Detect which cell encompasses the target text, then output its (X, Y) center coordinate. 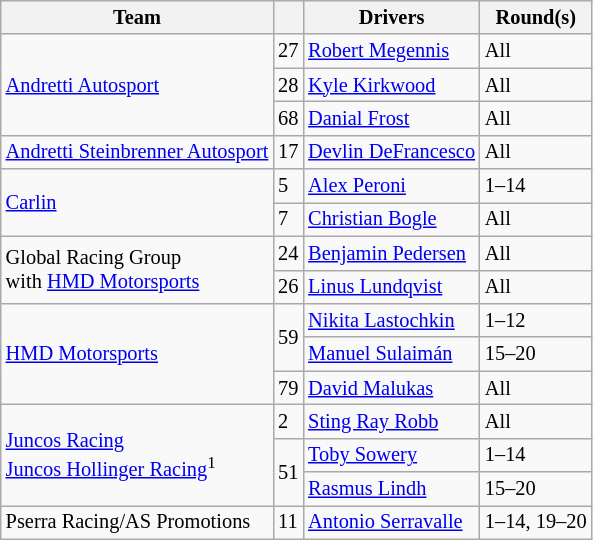
Carlin (137, 202)
Rasmus Lindh (392, 489)
Juncos RacingJuncos Hollinger Racing1 (137, 454)
Andretti Autosport (137, 84)
David Malukas (392, 388)
Alex Peroni (392, 186)
24 (288, 253)
Toby Sowery (392, 455)
Antonio Serravalle (392, 522)
28 (288, 85)
Andretti Steinbrenner Autosport (137, 152)
Christian Bogle (392, 219)
5 (288, 186)
Manuel Sulaimán (392, 354)
59 (288, 336)
Devlin DeFrancesco (392, 152)
17 (288, 152)
2 (288, 421)
51 (288, 472)
Round(s) (536, 17)
27 (288, 51)
Sting Ray Robb (392, 421)
11 (288, 522)
Team (137, 17)
Global Racing Groupwith HMD Motorsports (137, 270)
Danial Frost (392, 118)
1–14, 19–20 (536, 522)
Robert Megennis (392, 51)
7 (288, 219)
HMD Motorsports (137, 354)
68 (288, 118)
26 (288, 287)
Nikita Lastochkin (392, 320)
Drivers (392, 17)
Linus Lundqvist (392, 287)
1–12 (536, 320)
79 (288, 388)
Kyle Kirkwood (392, 85)
Benjamin Pedersen (392, 253)
Pserra Racing/AS Promotions (137, 522)
